Detect which cell encompasses the target text, then output its (x, y) center coordinate. 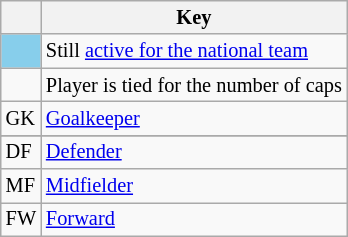
GK (21, 118)
Goalkeeper (194, 118)
FW (21, 219)
Forward (194, 219)
DF (21, 152)
MF (21, 186)
Defender (194, 152)
Key (194, 17)
Still active for the national team (194, 51)
Player is tied for the number of caps (194, 85)
Midfielder (194, 186)
